Search for the cell housing the specified text and yield its [x, y] center coordinate. 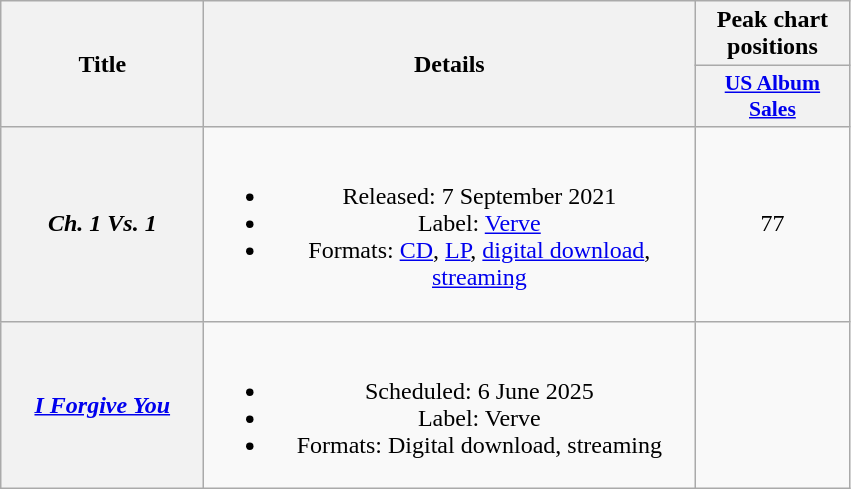
Scheduled: 6 June 2025Label: VerveFormats: Digital download, streaming [450, 404]
Ch. 1 Vs. 1 [102, 224]
US Album Sales [772, 96]
Details [450, 64]
77 [772, 224]
I Forgive You [102, 404]
Peak chart positions [772, 34]
Title [102, 64]
Released: 7 September 2021Label: VerveFormats: CD, LP, digital download, streaming [450, 224]
